Search for the cell housing the specified text and yield its (x, y) center coordinate. 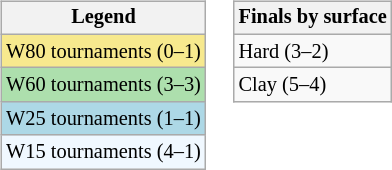
W25 tournaments (1–1) (103, 119)
Finals by surface (313, 18)
Legend (103, 18)
Hard (3–2) (313, 51)
W80 tournaments (0–1) (103, 51)
Clay (5–4) (313, 85)
W15 tournaments (4–1) (103, 152)
W60 tournaments (3–3) (103, 85)
